Capture the cell that displays the provided text and extract its [x, y] central coordinate. 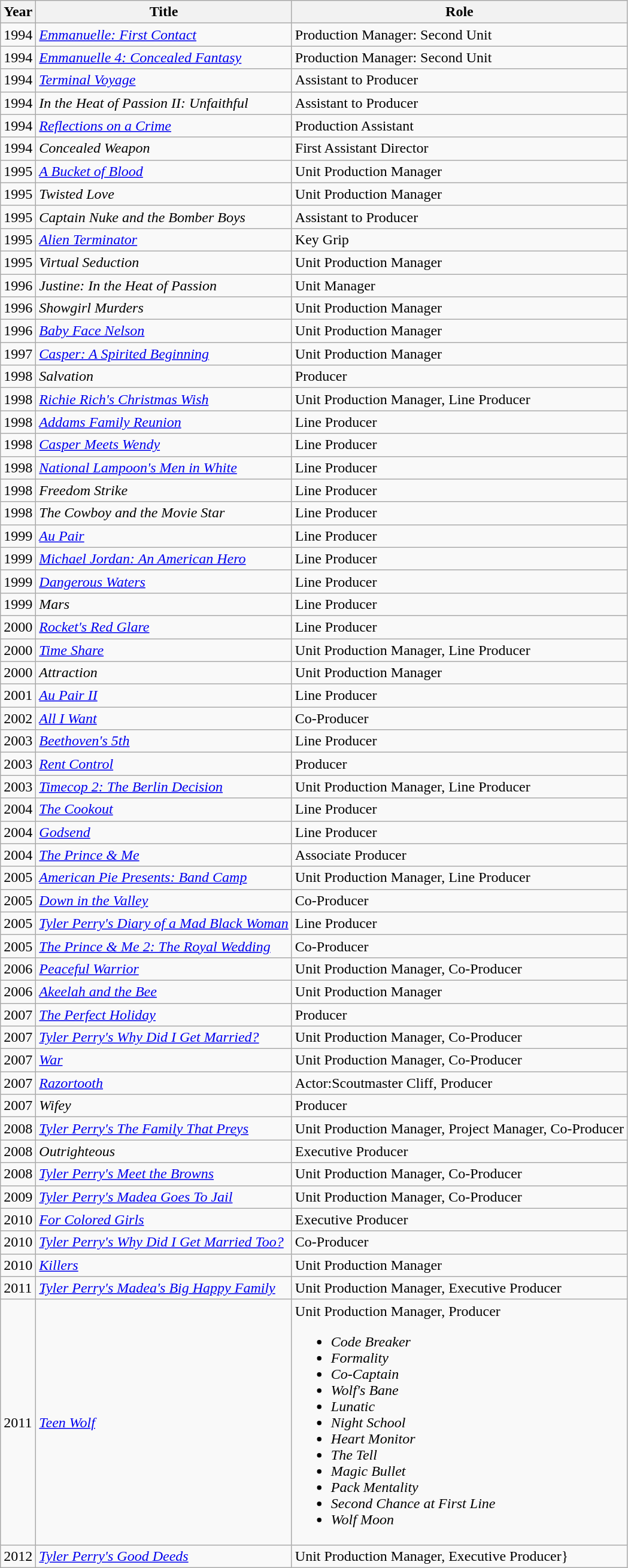
Key Grip [459, 239]
Role [459, 12]
The Prince & Me 2: The Royal Wedding [164, 946]
For Colored Girls [164, 1220]
Unit Production Manager, Executive Producer [459, 1288]
2012 [18, 1556]
Tyler Perry's Why Did I Get Married Too? [164, 1242]
Killers [164, 1265]
Baby Face Nelson [164, 331]
2001 [18, 696]
Showgirl Murders [164, 308]
Tyler Perry's Diary of a Mad Black Woman [164, 923]
Akeelah and the Bee [164, 991]
Tyler Perry's Madea's Big Happy Family [164, 1288]
Terminal Voyage [164, 80]
Godsend [164, 832]
Au Pair [164, 536]
Unit Production Manager, Project Manager, Co-Producer [459, 1129]
2002 [18, 718]
The Perfect Holiday [164, 1015]
Tyler Perry's Why Did I Get Married? [164, 1038]
Timecop 2: The Berlin Decision [164, 787]
Title [164, 12]
Reflections on a Crime [164, 126]
All I Want [164, 718]
The Cookout [164, 809]
Actor:Scoutmaster Cliff, Producer [459, 1083]
Michael Jordan: An American Hero [164, 559]
Freedom Strike [164, 490]
Tyler Perry's Meet the Browns [164, 1174]
Tyler Perry's Madea Goes To Jail [164, 1197]
Captain Nuke and the Bomber Boys [164, 217]
Razortooth [164, 1083]
Wifey [164, 1106]
Mars [164, 604]
Down in the Valley [164, 900]
Addams Family Reunion [164, 422]
War [164, 1060]
Salvation [164, 377]
Time Share [164, 650]
Year [18, 12]
Peaceful Warrior [164, 969]
National Lampoon's Men in White [164, 468]
Production Assistant [459, 126]
Dangerous Waters [164, 581]
Twisted Love [164, 194]
Emmanuelle 4: Concealed Fantasy [164, 57]
Unit Manager [459, 286]
Unit Production Manager, Executive Producer} [459, 1556]
Teen Wolf [164, 1422]
Alien Terminator [164, 239]
Rocket's Red Glare [164, 627]
Casper: A Spirited Beginning [164, 354]
Attraction [164, 673]
The Cowboy and the Movie Star [164, 513]
Virtual Seduction [164, 262]
Tyler Perry's The Family That Preys [164, 1129]
In the Heat of Passion II: Unfaithful [164, 103]
Rent Control [164, 764]
Beethoven's 5th [164, 741]
Outrighteous [164, 1151]
Emmanuelle: First Contact [164, 35]
Au Pair II [164, 696]
The Prince & Me [164, 855]
Casper Meets Wendy [164, 445]
Richie Rich's Christmas Wish [164, 399]
A Bucket of Blood [164, 171]
Tyler Perry's Good Deeds [164, 1556]
Justine: In the Heat of Passion [164, 286]
2009 [18, 1197]
American Pie Presents: Band Camp [164, 878]
First Assistant Director [459, 148]
Associate Producer [459, 855]
Concealed Weapon [164, 148]
1997 [18, 354]
